Search for the cell housing the specified text and yield its (X, Y) center coordinate. 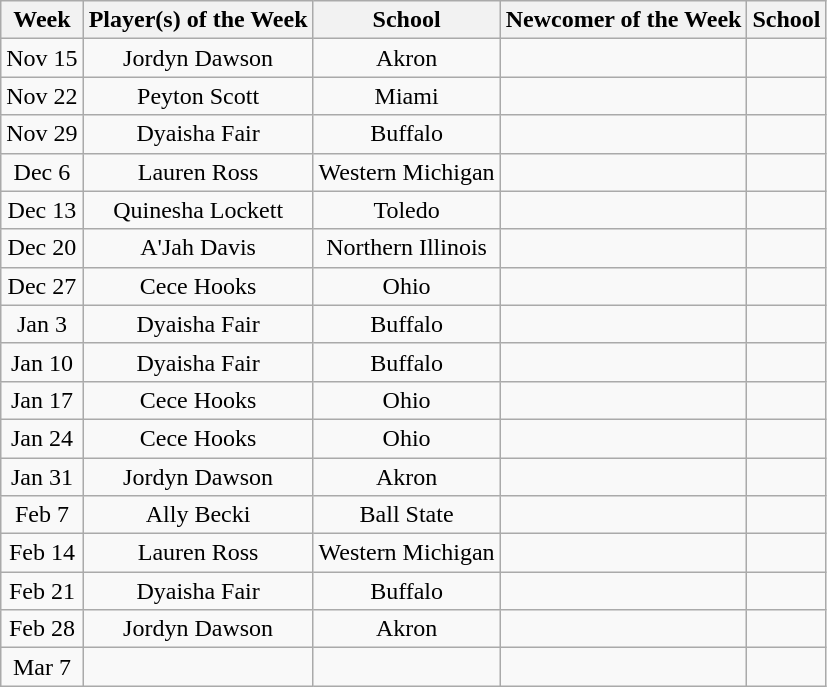
Feb 14 (42, 553)
Northern Illinois (406, 248)
Jan 24 (42, 438)
Dec 20 (42, 248)
Dec 6 (42, 172)
Jan 17 (42, 400)
Feb 21 (42, 591)
Dec 13 (42, 210)
Jan 3 (42, 324)
Player(s) of the Week (198, 20)
Nov 22 (42, 96)
Nov 29 (42, 134)
Feb 7 (42, 515)
Newcomer of the Week (624, 20)
Dec 27 (42, 286)
Feb 28 (42, 629)
Nov 15 (42, 58)
Ally Becki (198, 515)
Ball State (406, 515)
Mar 7 (42, 667)
A'Jah Davis (198, 248)
Peyton Scott (198, 96)
Quinesha Lockett (198, 210)
Miami (406, 96)
Toledo (406, 210)
Jan 31 (42, 477)
Jan 10 (42, 362)
Week (42, 20)
